Capture the cell that displays the provided text and extract its (x, y) central coordinate. 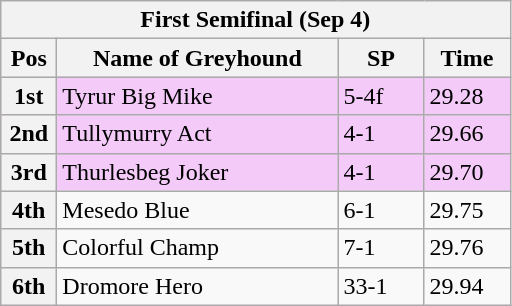
First Semifinal (Sep 4) (256, 20)
2nd (29, 134)
6-1 (381, 210)
SP (381, 58)
4th (29, 210)
33-1 (381, 286)
29.70 (467, 172)
Mesedo Blue (198, 210)
Time (467, 58)
Colorful Champ (198, 248)
Dromore Hero (198, 286)
Thurlesbeg Joker (198, 172)
29.94 (467, 286)
7-1 (381, 248)
6th (29, 286)
Pos (29, 58)
5-4f (381, 96)
29.76 (467, 248)
5th (29, 248)
1st (29, 96)
3rd (29, 172)
Tullymurry Act (198, 134)
29.75 (467, 210)
Name of Greyhound (198, 58)
Tyrur Big Mike (198, 96)
29.66 (467, 134)
29.28 (467, 96)
